Identify which cell holds the provided text, then report its (X, Y) central coordinate. 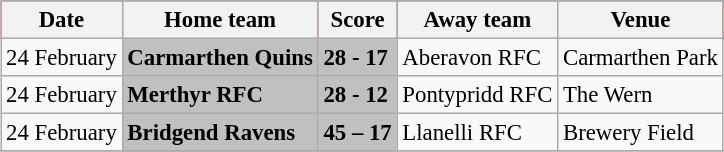
28 - 12 (358, 95)
Llanelli RFC (478, 133)
The Wern (641, 95)
Brewery Field (641, 133)
Bridgend Ravens (220, 133)
45 – 17 (358, 133)
Venue (641, 20)
Away team (478, 20)
Carmarthen Park (641, 57)
Aberavon RFC (478, 57)
Date (62, 20)
28 - 17 (358, 57)
Pontypridd RFC (478, 95)
Score (358, 20)
Home team (220, 20)
Merthyr RFC (220, 95)
Carmarthen Quins (220, 57)
